Extract the [X, Y] coordinate from the center of the cell holding the provided text.  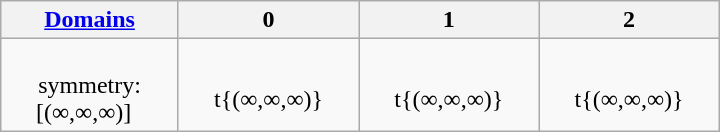
0 [268, 20]
Domains [90, 20]
symmetry:[(∞,∞,∞)] [90, 85]
2 [629, 20]
1 [449, 20]
